From the cell containing the given text, extract its center point as (X, Y) coordinate. 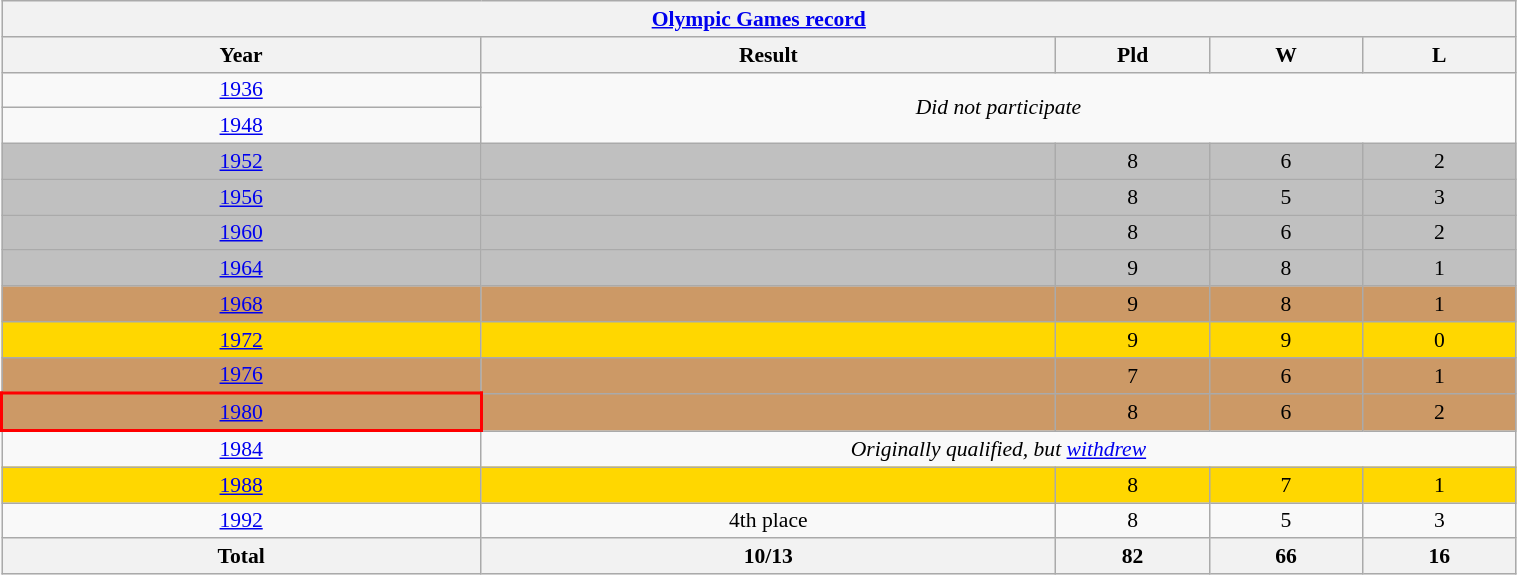
Pld (1132, 55)
1980 (242, 412)
1984 (242, 449)
1952 (242, 162)
Originally qualified, but withdrew (998, 449)
1972 (242, 340)
1992 (242, 521)
1964 (242, 269)
1968 (242, 304)
1956 (242, 197)
82 (1132, 557)
1936 (242, 90)
1960 (242, 233)
Year (242, 55)
1948 (242, 126)
4th place (768, 521)
0 (1440, 340)
10/13 (768, 557)
L (1440, 55)
Olympic Games record (760, 19)
Did not participate (998, 108)
1988 (242, 485)
Total (242, 557)
66 (1286, 557)
Result (768, 55)
16 (1440, 557)
W (1286, 55)
1976 (242, 375)
